Detect which cell encompasses the target text, then output its [x, y] center coordinate. 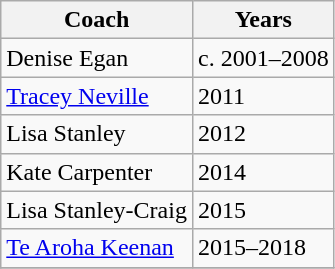
Kate Carpenter [97, 172]
Lisa Stanley-Craig [97, 210]
2011 [263, 96]
Tracey Neville [97, 96]
2014 [263, 172]
Lisa Stanley [97, 134]
Coach [97, 20]
Denise Egan [97, 58]
Te Aroha Keenan [97, 248]
c. 2001–2008 [263, 58]
2012 [263, 134]
2015–2018 [263, 248]
Years [263, 20]
2015 [263, 210]
